Provide the [X, Y] coordinate of the cell's center where the given text is located.  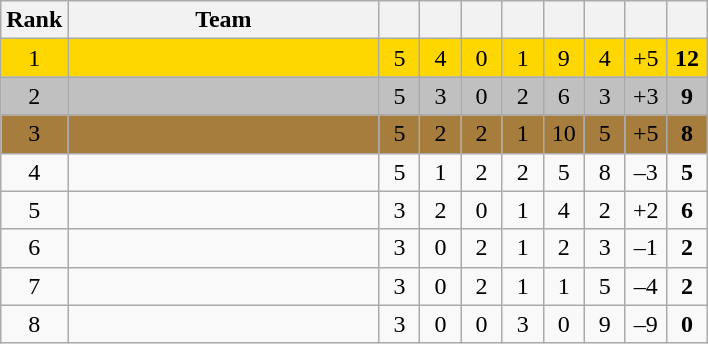
–1 [646, 248]
7 [34, 286]
Team [224, 20]
–3 [646, 172]
–4 [646, 286]
+2 [646, 210]
+3 [646, 96]
10 [564, 134]
12 [686, 58]
–9 [646, 324]
Rank [34, 20]
